Detect which cell encompasses the target text, then output its [x, y] center coordinate. 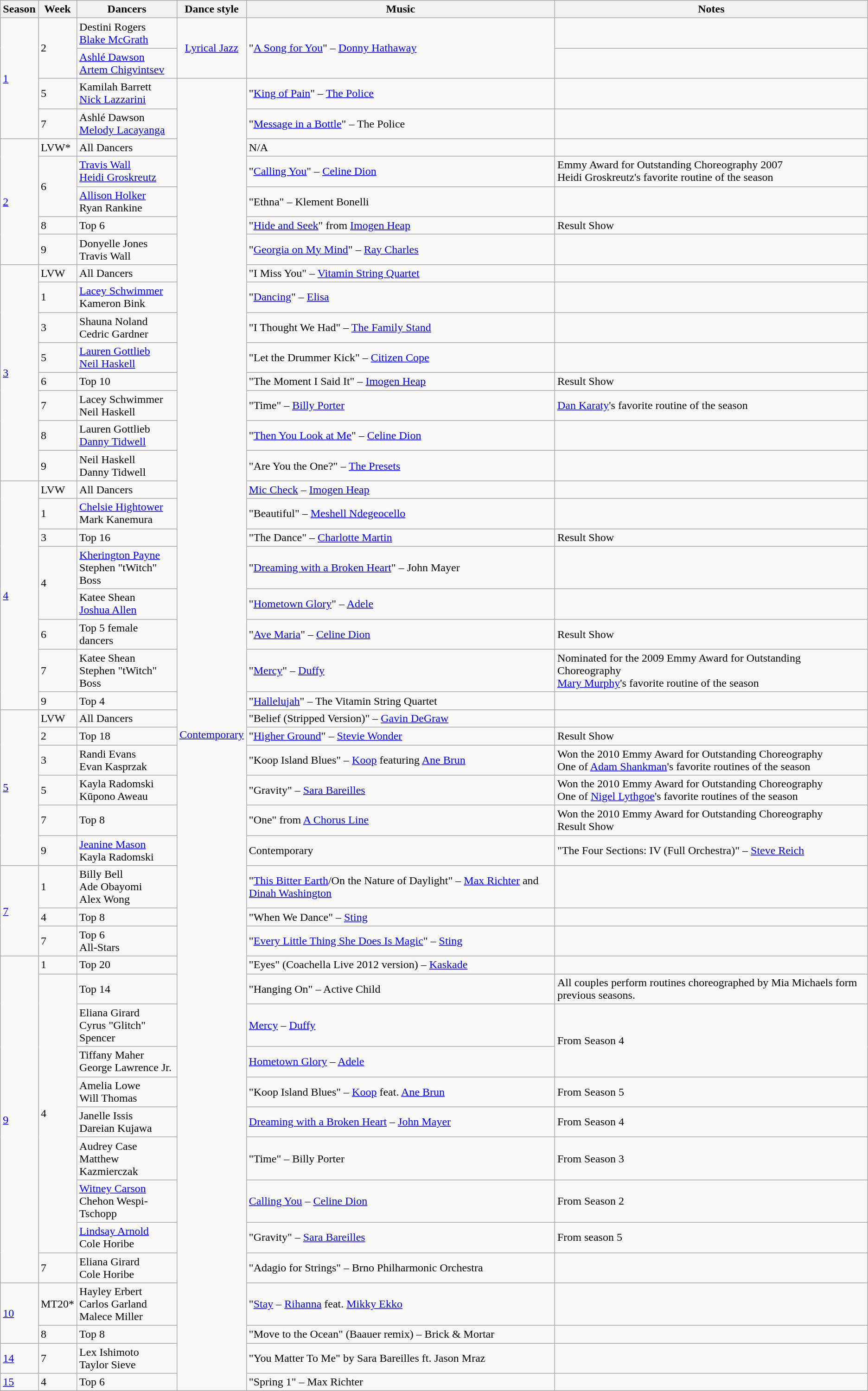
"You Matter To Me" by Sara Bareilles ft. Jason Mraz [401, 1359]
Audrey CaseMatthew Kazmierczak [127, 1158]
Nominated for the 2009 Emmy Award for Outstanding ChoreographyMary Murphy's favorite routine of the season [711, 670]
Lindsay ArnoldCole Horibe [127, 1237]
Lauren GottliebNeil Haskell [127, 358]
"The Moment I Said It" – Imogen Heap [401, 382]
Randi EvansEvan Kasprzak [127, 759]
Katee SheanStephen "tWitch" Boss [127, 670]
10 [19, 1313]
Mic Check – Imogen Heap [401, 490]
15 [19, 1382]
From Season 2 [711, 1201]
Top 4 [127, 701]
"A Song for You" – Donny Hathaway [401, 48]
Hometown Glory – Adele [401, 1062]
"Koop Island Blues" – Koop featuring Ane Brun [401, 759]
"I Miss You" – Vitamin String Quartet [401, 273]
Neil HaskellDanny Tidwell [127, 466]
Lauren GottliebDanny Tidwell [127, 436]
Eliana GirardCole Horibe [127, 1268]
Calling You – Celine Dion [401, 1201]
Top 20 [127, 965]
From season 5 [711, 1237]
Dancers [127, 9]
From Season 5 [711, 1091]
"The Dance" – Charlotte Martin [401, 537]
"Mercy" – Duffy [401, 670]
N/A [401, 147]
"I Thought We Had" – The Family Stand [401, 327]
"Ethna" – Klement Bonelli [401, 201]
Lacey SchwimmerKameron Bink [127, 297]
Jeanine MasonKayla Radomski [127, 850]
Season [19, 9]
"Adagio for Strings" – Brno Philharmonic Orchestra [401, 1268]
Tiffany Maher George Lawrence Jr. [127, 1062]
Won the 2010 Emmy Award for Outstanding Choreography Result Show [711, 821]
"Message in a Bottle" – The Police [401, 123]
Won the 2010 Emmy Award for Outstanding ChoreographyOne of Adam Shankman's favorite routines of the season [711, 759]
Lex IshimotoTaylor Sieve [127, 1359]
Dreaming with a Broken Heart – John Mayer [401, 1122]
Dan Karaty's favorite routine of the season [711, 405]
"Hallelujah" – The Vitamin String Quartet [401, 701]
Hayley Erbert Carlos Garland Malece Miller [127, 1304]
"This Bitter Earth/On the Nature of Daylight" – Max Richter and Dinah Washington [401, 887]
Lyrical Jazz [212, 48]
"Georgia on My Mind" – Ray Charles [401, 249]
"Belief (Stripped Version)" – Gavin DeGraw [401, 718]
"Hide and Seek" from Imogen Heap [401, 225]
"Higher Ground" – Stevie Wonder [401, 736]
Top 14 [127, 989]
Dance style [212, 9]
"Are You the One?" – The Presets [401, 466]
Kayla RadomskiKūpono Aweau [127, 790]
"Dancing" – Elisa [401, 297]
"Hometown Glory" – Adele [401, 604]
"Move to the Ocean" (Baauer remix) – Brick & Mortar [401, 1334]
"Eyes" (Coachella Live 2012 version) – Kaskade [401, 965]
"Ave Maria" – Celine Dion [401, 634]
Kherington PayneStephen "tWitch" Boss [127, 568]
"The Four Sections: IV (Full Orchestra)" – Steve Reich [711, 850]
"Spring 1" – Max Richter [401, 1382]
"Let the Drummer Kick" – Citizen Cope [401, 358]
Ashlé DawsonArtem Chigvintsev [127, 63]
Kamilah BarrettNick Lazzarini [127, 94]
"Then You Look at Me" – Celine Dion [401, 436]
LVW* [57, 147]
Week [57, 9]
Amelia Lowe Will Thomas [127, 1091]
"Beautiful" – Meshell Ndegeocello [401, 514]
Top 10 [127, 382]
Top 16 [127, 537]
"Calling You" – Celine Dion [401, 172]
"Hanging On" – Active Child [401, 989]
Chelsie HightowerMark Kanemura [127, 514]
Donyelle JonesTravis Wall [127, 249]
Ashlé DawsonMelody Lacayanga [127, 123]
"Dreaming with a Broken Heart" – John Mayer [401, 568]
Top 5 female dancers [127, 634]
Won the 2010 Emmy Award for Outstanding ChoreographyOne of Nigel Lythgoe's favorite routines of the season [711, 790]
Witney CarsonChehon Wespi-Tschopp [127, 1201]
Katee SheanJoshua Allen [127, 604]
Shauna NolandCedric Gardner [127, 327]
Emmy Award for Outstanding Choreography 2007Heidi Groskreutz's favorite routine of the season [711, 172]
Eliana Girard Cyrus "Glitch" Spencer [127, 1025]
14 [19, 1359]
"One" from A Chorus Line [401, 821]
MT20* [57, 1304]
"Stay – Rihanna feat. Mikky Ekko [401, 1304]
All couples perform routines choreographed by Mia Michaels form previous seasons. [711, 989]
Billy BellAde ObayomiAlex Wong [127, 887]
"When We Dance" – Sting [401, 917]
From Season 3 [711, 1158]
Lacey SchwimmerNeil Haskell [127, 405]
Top 18 [127, 736]
Music [401, 9]
"Koop Island Blues" – Koop feat. Ane Brun [401, 1091]
Janelle Issis Dareian Kujawa [127, 1122]
Destini RogersBlake McGrath [127, 33]
"Every Little Thing She Does Is Magic" – Sting [401, 941]
"King of Pain" – The Police [401, 94]
Top 6 All-Stars [127, 941]
Mercy – Duffy [401, 1025]
Travis WallHeidi Groskreutz [127, 172]
Allison HolkerRyan Rankine [127, 201]
Notes [711, 9]
